Return the [x, y] coordinate for the center point of the cell that contains the specified text.  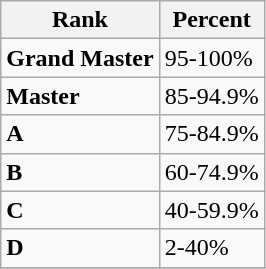
Grand Master [80, 58]
Master [80, 96]
C [80, 210]
85-94.9% [212, 96]
B [80, 172]
95-100% [212, 58]
Percent [212, 20]
Rank [80, 20]
2-40% [212, 248]
D [80, 248]
A [80, 134]
40-59.9% [212, 210]
75-84.9% [212, 134]
60-74.9% [212, 172]
